Pinpoint the cell where the given text exists, returning its (X, Y) midpoint coordinate. 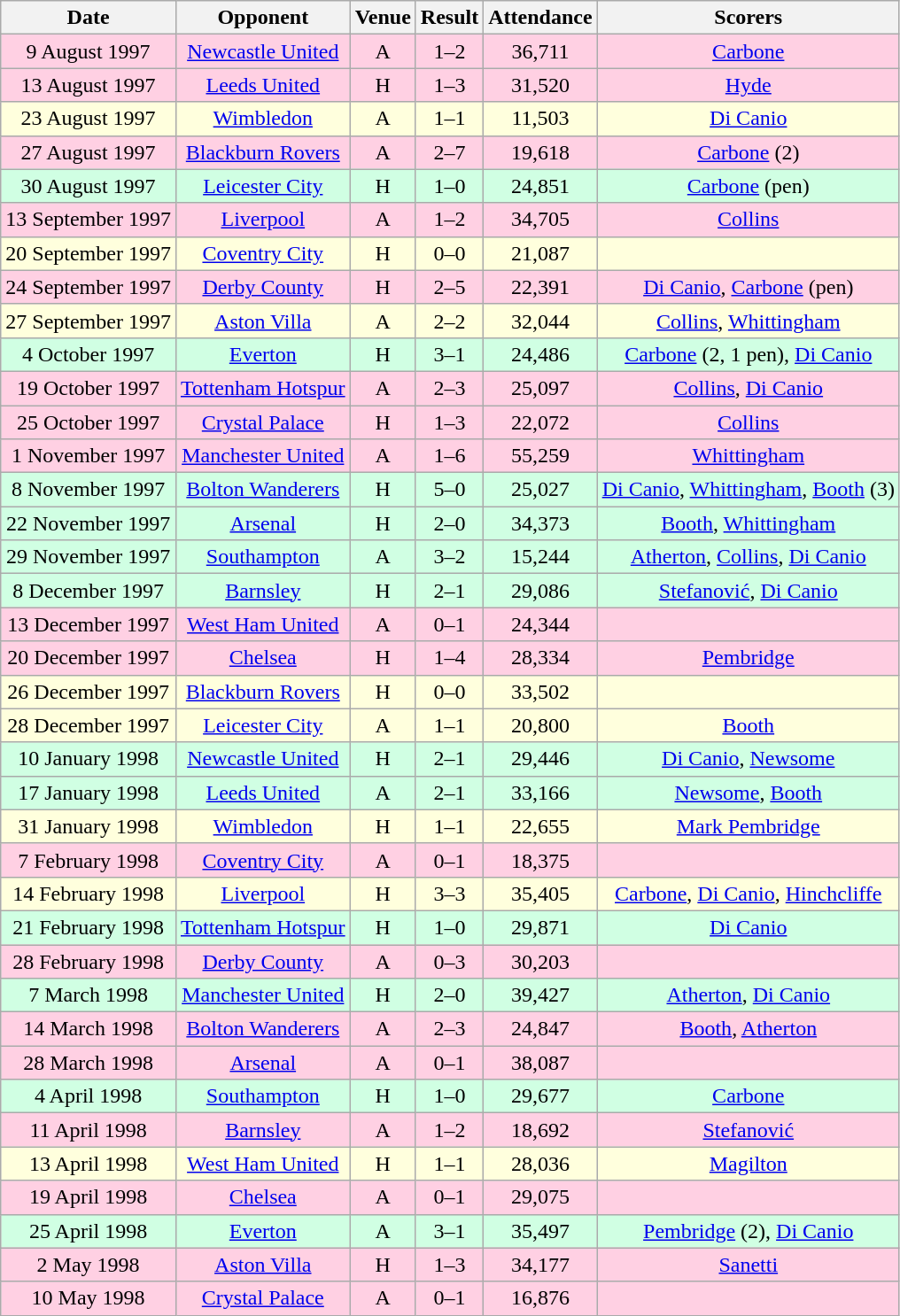
25 October 1997 (89, 422)
Carbone (2) (748, 152)
21 February 1998 (89, 927)
Collins, Whittingham (748, 321)
28,334 (540, 658)
22,072 (540, 422)
2–7 (449, 152)
39,427 (540, 995)
Booth, Whittingham (748, 523)
10 May 1998 (89, 1298)
20,800 (540, 725)
17 January 1998 (89, 793)
29,446 (540, 759)
9 August 1997 (89, 51)
11 April 1998 (89, 1130)
Magilton (748, 1164)
29 November 1997 (89, 557)
10 January 1998 (89, 759)
35,405 (540, 894)
29,871 (540, 927)
24,847 (540, 1029)
5–0 (449, 490)
28 February 1998 (89, 961)
28,036 (540, 1164)
Venue (383, 18)
Scorers (748, 18)
20 September 1997 (89, 253)
19,618 (540, 152)
27 August 1997 (89, 152)
Pembridge (748, 658)
1 November 1997 (89, 456)
13 September 1997 (89, 220)
3–2 (449, 557)
33,502 (540, 692)
Opponent (262, 18)
36,711 (540, 51)
4 October 1997 (89, 354)
29,086 (540, 591)
38,087 (540, 1063)
23 August 1997 (89, 119)
19 October 1997 (89, 388)
4 April 1998 (89, 1096)
Di Canio, Whittingham, Booth (3) (748, 490)
Newsome, Booth (748, 793)
14 February 1998 (89, 894)
26 December 1997 (89, 692)
24,486 (540, 354)
18,692 (540, 1130)
21,087 (540, 253)
Booth, Atherton (748, 1029)
Carbone (2, 1 pen), Di Canio (748, 354)
Attendance (540, 18)
Pembridge (2), Di Canio (748, 1231)
34,177 (540, 1265)
7 February 1998 (89, 860)
Mark Pembridge (748, 826)
30,203 (540, 961)
18,375 (540, 860)
Atherton, Collins, Di Canio (748, 557)
13 April 1998 (89, 1164)
34,373 (540, 523)
35,497 (540, 1231)
29,075 (540, 1197)
2–5 (449, 287)
25 April 1998 (89, 1231)
24,851 (540, 186)
29,677 (540, 1096)
28 December 1997 (89, 725)
Whittingham (748, 456)
32,044 (540, 321)
16,876 (540, 1298)
55,259 (540, 456)
1–4 (449, 658)
1–6 (449, 456)
Stefanović (748, 1130)
30 August 1997 (89, 186)
13 August 1997 (89, 85)
22,391 (540, 287)
28 March 1998 (89, 1063)
22 November 1997 (89, 523)
Sanetti (748, 1265)
Di Canio, Newsome (748, 759)
20 December 1997 (89, 658)
19 April 1998 (89, 1197)
25,097 (540, 388)
8 December 1997 (89, 591)
25,027 (540, 490)
24,344 (540, 624)
33,166 (540, 793)
Hyde (748, 85)
Atherton, Di Canio (748, 995)
Collins, Di Canio (748, 388)
Stefanović, Di Canio (748, 591)
15,244 (540, 557)
Carbone, Di Canio, Hinchcliffe (748, 894)
Date (89, 18)
27 September 1997 (89, 321)
Di Canio, Carbone (pen) (748, 287)
8 November 1997 (89, 490)
31,520 (540, 85)
Carbone (pen) (748, 186)
13 December 1997 (89, 624)
0–3 (449, 961)
2 May 1998 (89, 1265)
24 September 1997 (89, 287)
14 March 1998 (89, 1029)
11,503 (540, 119)
22,655 (540, 826)
3–3 (449, 894)
31 January 1998 (89, 826)
Result (449, 18)
34,705 (540, 220)
Booth (748, 725)
7 March 1998 (89, 995)
2–2 (449, 321)
